Capture the cell that displays the provided text and extract its (X, Y) central coordinate. 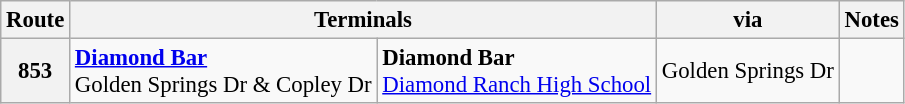
Diamond BarGolden Springs Dr & Copley Dr (224, 72)
Route (36, 20)
853 (36, 72)
Notes (872, 20)
Golden Springs Dr (748, 72)
Terminals (364, 20)
via (748, 20)
Diamond BarDiamond Ranch High School (517, 72)
